From the cell containing the given text, extract its center point as [X, Y] coordinate. 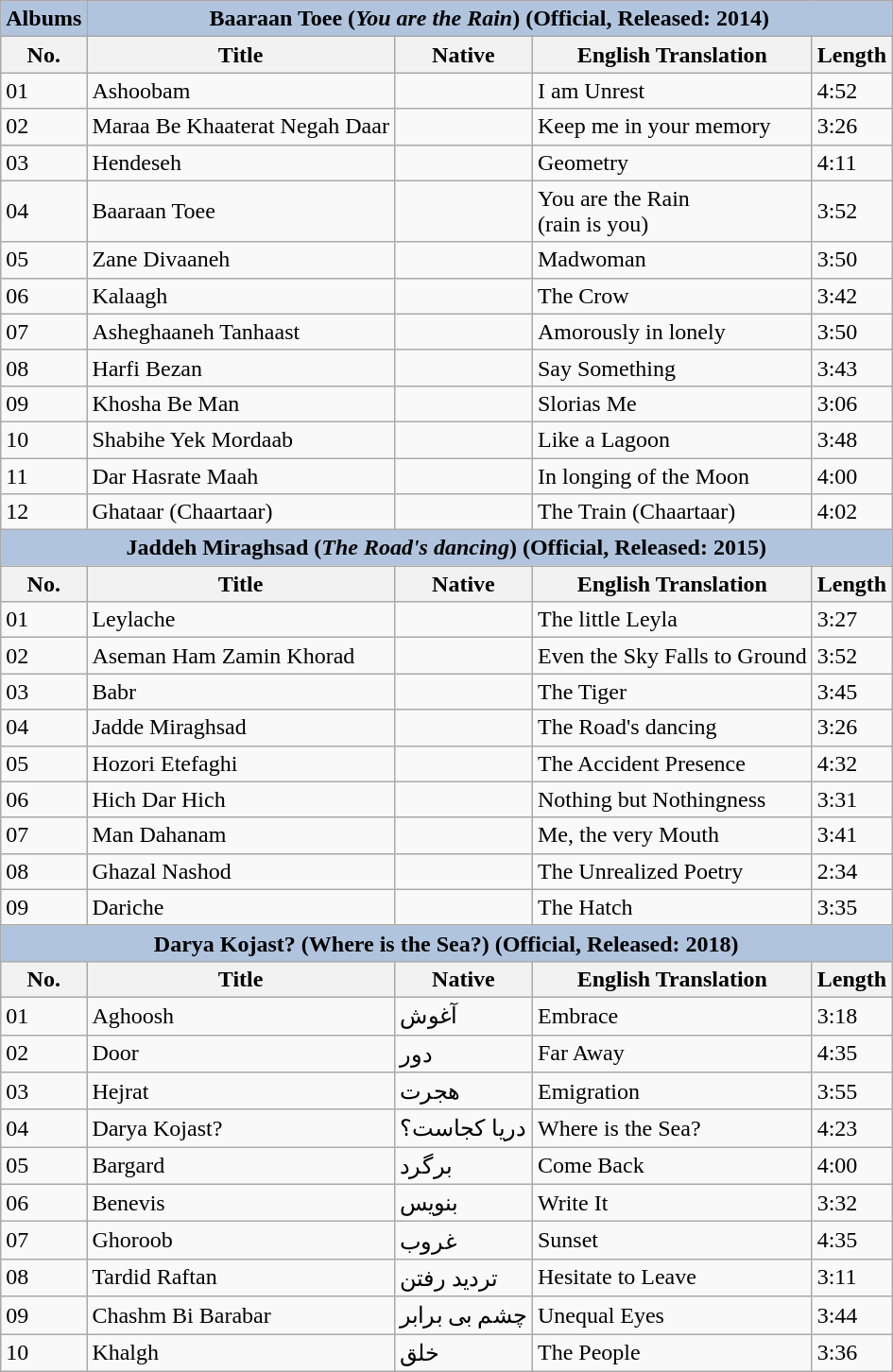
Hejrat [241, 1091]
Aseman Ham Zamin Khorad [241, 656]
The Accident Presence [672, 763]
Maraa Be Khaaterat Negah Daar [241, 127]
Chashm Bi Barabar [241, 1315]
3:27 [851, 620]
4:32 [851, 763]
3:31 [851, 799]
تردید رفتن [463, 1278]
Hesitate to Leave [672, 1278]
Zane Divaaneh [241, 260]
The Train (Chaartaar) [672, 512]
آغوش [463, 1016]
Ghoroob [241, 1241]
Nothing but Nothingness [672, 799]
Man Dahanam [241, 835]
Jaddeh Miraghsad (The Road's dancing) (Official, Released: 2015) [446, 548]
Baaraan Toee (You are the Rain) (Official, Released: 2014) [489, 19]
The Hatch [672, 907]
2:34 [851, 871]
3:32 [851, 1203]
Darya Kojast? [241, 1128]
Leylache [241, 620]
I am Unrest [672, 91]
The little Leyla [672, 620]
4:23 [851, 1128]
Aghoosh [241, 1016]
Dar Hasrate Maah [241, 475]
You are the Rain(rain is you) [672, 212]
چشم بی برابر [463, 1315]
Ghataar (Chaartaar) [241, 512]
برگرد [463, 1166]
Hozori Etefaghi [241, 763]
3:06 [851, 403]
دریا کجاست؟ [463, 1128]
3:48 [851, 439]
خلق [463, 1353]
The Unrealized Poetry [672, 871]
3:18 [851, 1016]
Tardid Raftan [241, 1278]
Come Back [672, 1166]
Dariche [241, 907]
3:36 [851, 1353]
Asheghaaneh Tanhaast [241, 332]
12 [43, 512]
غروب [463, 1241]
11 [43, 475]
دور [463, 1054]
The Crow [672, 296]
3:55 [851, 1091]
Jadde Miraghsad [241, 728]
3:42 [851, 296]
Khalgh [241, 1353]
Sunset [672, 1241]
Where is the Sea? [672, 1128]
هجرت [463, 1091]
Ghazal Nashod [241, 871]
Me, the very Mouth [672, 835]
Khosha Be Man [241, 403]
3:41 [851, 835]
The Road's dancing [672, 728]
Slorias Me [672, 403]
3:43 [851, 368]
Even the Sky Falls to Ground [672, 656]
Hendeseh [241, 163]
Geometry [672, 163]
Benevis [241, 1203]
Darya Kojast? (Where is the Sea?) (Official, Released: 2018) [446, 943]
Harfi Bezan [241, 368]
Baaraan Toee [241, 212]
3:11 [851, 1278]
Kalaagh [241, 296]
Madwoman [672, 260]
4:02 [851, 512]
Embrace [672, 1016]
Amorously in lonely [672, 332]
Babr [241, 692]
Shabihe Yek Mordaab [241, 439]
Like a Lagoon [672, 439]
4:11 [851, 163]
The People [672, 1353]
3:44 [851, 1315]
Far Away [672, 1054]
Bargard [241, 1166]
Door [241, 1054]
بنویس [463, 1203]
In longing of the Moon [672, 475]
Emigration [672, 1091]
Say Something [672, 368]
The Tiger [672, 692]
Ashoobam [241, 91]
4:52 [851, 91]
Unequal Eyes [672, 1315]
Albums [43, 19]
3:45 [851, 692]
Keep me in your memory [672, 127]
Hich Dar Hich [241, 799]
Write It [672, 1203]
3:35 [851, 907]
